Detect which cell encompasses the target text, then output its (x, y) center coordinate. 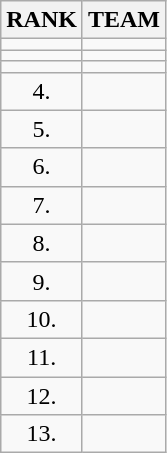
11. (42, 357)
13. (42, 434)
TEAM (124, 20)
12. (42, 395)
9. (42, 281)
10. (42, 319)
4. (42, 91)
8. (42, 243)
7. (42, 205)
6. (42, 167)
RANK (42, 20)
5. (42, 129)
